Capture the cell that displays the provided text and extract its (X, Y) central coordinate. 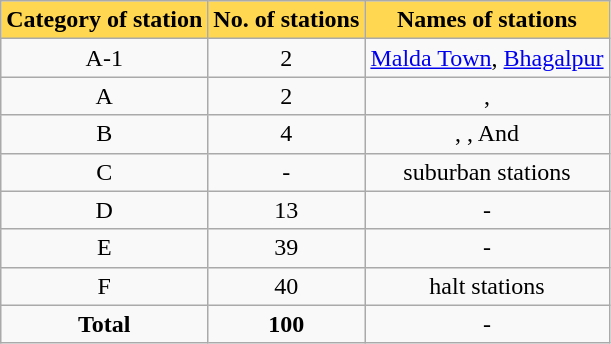
suburban stations (487, 172)
A-1 (104, 58)
, (487, 96)
A (104, 96)
C (104, 172)
Category of station (104, 20)
Names of stations (487, 20)
, , And (487, 134)
E (104, 248)
D (104, 210)
F (104, 286)
Malda Town, Bhagalpur (487, 58)
Total (104, 324)
No. of stations (286, 20)
100 (286, 324)
13 (286, 210)
40 (286, 286)
39 (286, 248)
4 (286, 134)
halt stations (487, 286)
B (104, 134)
